Provide the [X, Y] coordinate of the cell's center where the given text is located.  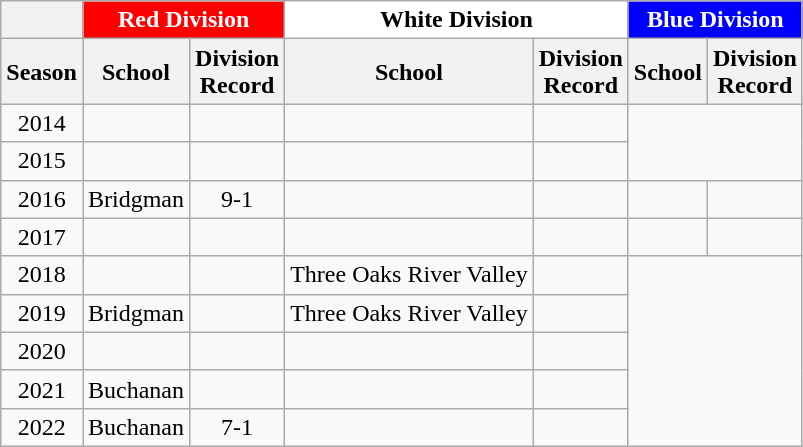
2022 [42, 427]
9-1 [238, 199]
2021 [42, 389]
2015 [42, 161]
Season [42, 72]
2018 [42, 275]
Red Division [183, 20]
2019 [42, 313]
2017 [42, 237]
7-1 [238, 427]
Blue Division [715, 20]
2020 [42, 351]
2016 [42, 199]
2014 [42, 123]
White Division [457, 20]
